Determine the (X, Y) coordinate at the center of the cell enclosing the given text.  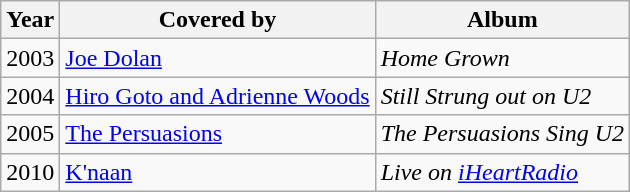
Still Strung out on U2 (502, 96)
Live on iHeartRadio (502, 172)
Covered by (218, 20)
2005 (30, 134)
2003 (30, 58)
K'naan (218, 172)
Hiro Goto and Adrienne Woods (218, 96)
Home Grown (502, 58)
Album (502, 20)
Year (30, 20)
The Persuasions Sing U2 (502, 134)
2010 (30, 172)
The Persuasions (218, 134)
Joe Dolan (218, 58)
2004 (30, 96)
